Determine the [x, y] coordinate at the center of the cell enclosing the given text.  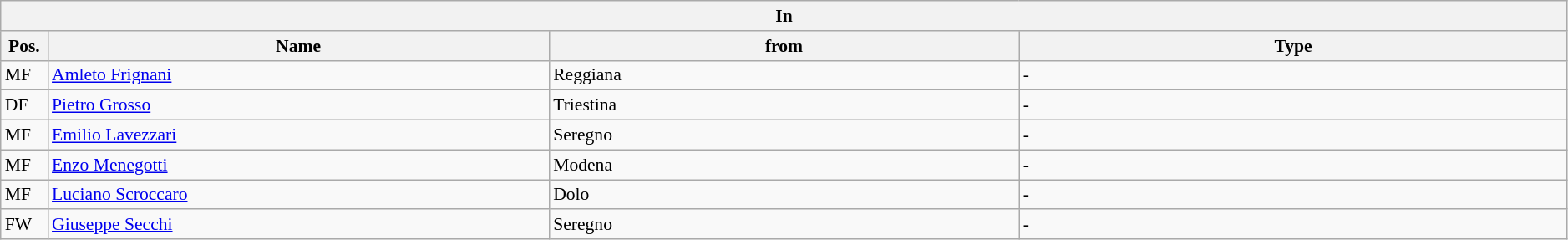
Triestina [784, 105]
Reggiana [784, 75]
from [784, 46]
Luciano Scroccaro [298, 195]
Modena [784, 165]
Name [298, 46]
Enzo Menegotti [298, 165]
Dolo [784, 195]
Emilio Lavezzari [298, 135]
FW [24, 225]
In [784, 16]
Pietro Grosso [298, 105]
Type [1293, 46]
DF [24, 105]
Pos. [24, 46]
Giuseppe Secchi [298, 225]
Amleto Frignani [298, 75]
